From the cell containing the given text, extract its center point as (x, y) coordinate. 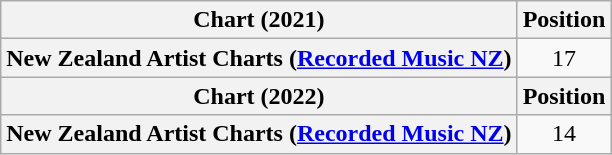
Chart (2021) (259, 20)
Chart (2022) (259, 96)
17 (564, 58)
14 (564, 134)
